Identify which cell holds the provided text, then report its (X, Y) central coordinate. 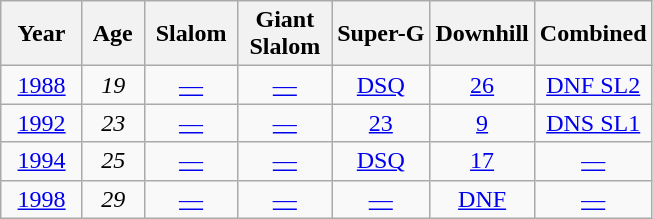
29 (113, 199)
26 (482, 85)
1994 (42, 161)
DNF SL2 (593, 85)
1988 (42, 85)
25 (113, 161)
1998 (42, 199)
Super-G (381, 34)
9 (482, 123)
Downhill (482, 34)
Giant Slalom (285, 34)
DNS SL1 (593, 123)
Year (42, 34)
Age (113, 34)
17 (482, 161)
19 (113, 85)
Combined (593, 34)
DNF (482, 199)
1992 (42, 123)
Slalom (191, 34)
